From the cell containing the given text, extract its center point as [x, y] coordinate. 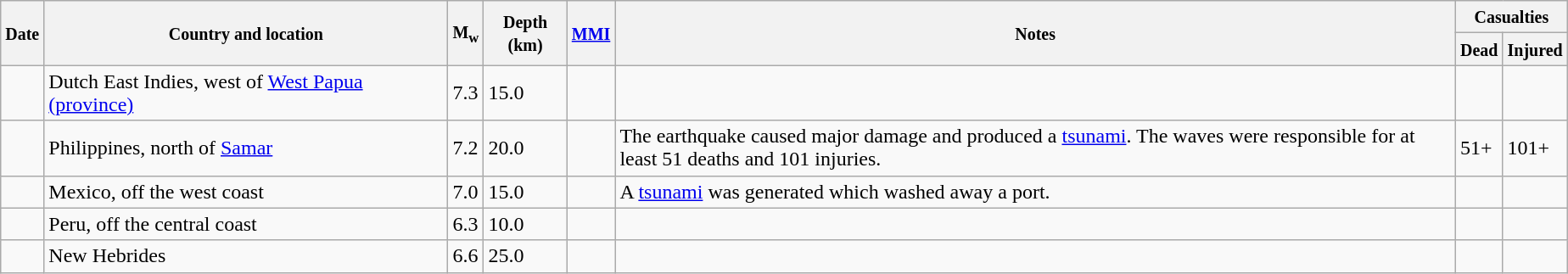
Dutch East Indies, west of West Papua (province) [246, 93]
New Hebrides [246, 256]
6.3 [466, 224]
101+ [1535, 148]
Dead [1479, 49]
10.0 [525, 224]
The earthquake caused major damage and produced a tsunami. The waves were responsible for at least 51 deaths and 101 injuries. [1035, 148]
Country and location [246, 33]
A tsunami was generated which washed away a port. [1035, 192]
7.0 [466, 192]
Peru, off the central coast [246, 224]
Date [22, 33]
Depth (km) [525, 33]
6.6 [466, 256]
Casualties [1511, 17]
25.0 [525, 256]
20.0 [525, 148]
MMI [591, 33]
7.2 [466, 148]
Injured [1535, 49]
7.3 [466, 93]
Philippines, north of Samar [246, 148]
Notes [1035, 33]
51+ [1479, 148]
Mexico, off the west coast [246, 192]
Mw [466, 33]
